Capture the cell that displays the provided text and extract its (x, y) central coordinate. 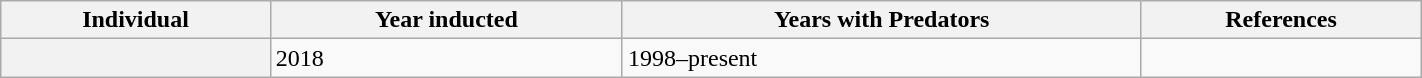
1998–present (881, 58)
Individual (136, 20)
Years with Predators (881, 20)
References (1281, 20)
2018 (446, 58)
Year inducted (446, 20)
